Pinpoint the cell where the given text exists, returning its (X, Y) midpoint coordinate. 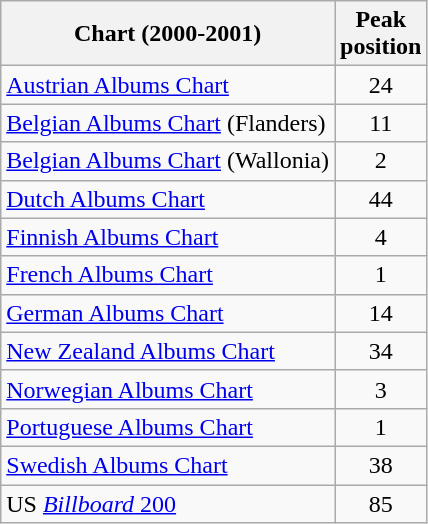
German Albums Chart (168, 313)
French Albums Chart (168, 275)
Portuguese Albums Chart (168, 427)
44 (380, 199)
Belgian Albums Chart (Wallonia) (168, 161)
3 (380, 389)
Norwegian Albums Chart (168, 389)
2 (380, 161)
Chart (2000-2001) (168, 34)
Swedish Albums Chart (168, 465)
Austrian Albums Chart (168, 85)
Peakposition (380, 34)
Belgian Albums Chart (Flanders) (168, 123)
Dutch Albums Chart (168, 199)
11 (380, 123)
4 (380, 237)
34 (380, 351)
38 (380, 465)
14 (380, 313)
24 (380, 85)
New Zealand Albums Chart (168, 351)
85 (380, 503)
US Billboard 200 (168, 503)
Finnish Albums Chart (168, 237)
